Search for the cell housing the specified text and yield its [x, y] center coordinate. 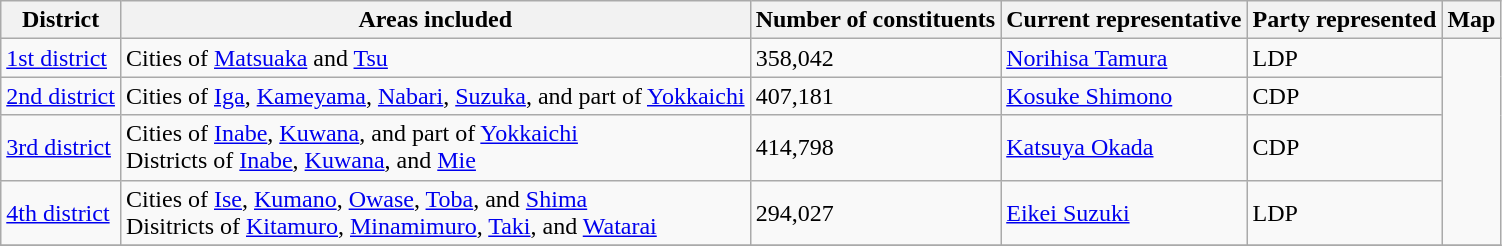
2nd district [61, 96]
Map [1472, 20]
Number of constituents [876, 20]
3rd district [61, 148]
414,798 [876, 148]
Cities of Iga, Kameyama, Nabari, Suzuka, and part of Yokkaichi [435, 96]
Kosuke Shimono [1124, 96]
Eikei Suzuki [1124, 212]
4th district [61, 212]
Katsuya Okada [1124, 148]
294,027 [876, 212]
District [61, 20]
Cities of Ise, Kumano, Owase, Toba, and ShimaDisitricts of Kitamuro, Minamimuro, Taki, and Watarai [435, 212]
Norihisa Tamura [1124, 58]
Areas included [435, 20]
Cities of Inabe, Kuwana, and part of YokkaichiDistricts of Inabe, Kuwana, and Mie [435, 148]
1st district [61, 58]
358,042 [876, 58]
Cities of Matsuaka and Tsu [435, 58]
Current representative [1124, 20]
Party represented [1344, 20]
407,181 [876, 96]
